Extract the (X, Y) coordinate from the center of the cell holding the provided text.  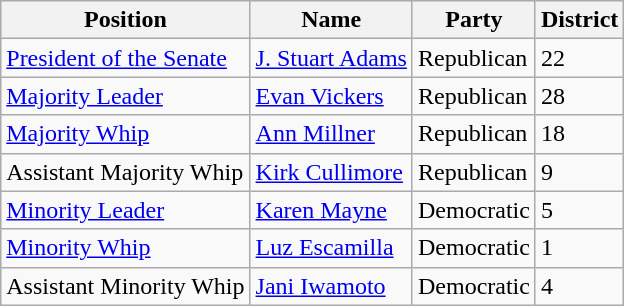
District (579, 20)
President of the Senate (126, 58)
Minority Whip (126, 248)
Minority Leader (126, 210)
Kirk Cullimore (331, 172)
Jani Iwamoto (331, 286)
Evan Vickers (331, 96)
28 (579, 96)
Assistant Minority Whip (126, 286)
18 (579, 134)
5 (579, 210)
Assistant Majority Whip (126, 172)
9 (579, 172)
J. Stuart Adams (331, 58)
Karen Mayne (331, 210)
Name (331, 20)
Majority Leader (126, 96)
Ann Millner (331, 134)
Party (474, 20)
Position (126, 20)
22 (579, 58)
Luz Escamilla (331, 248)
4 (579, 286)
1 (579, 248)
Majority Whip (126, 134)
